Return [X, Y] of the center of cell containing provided text 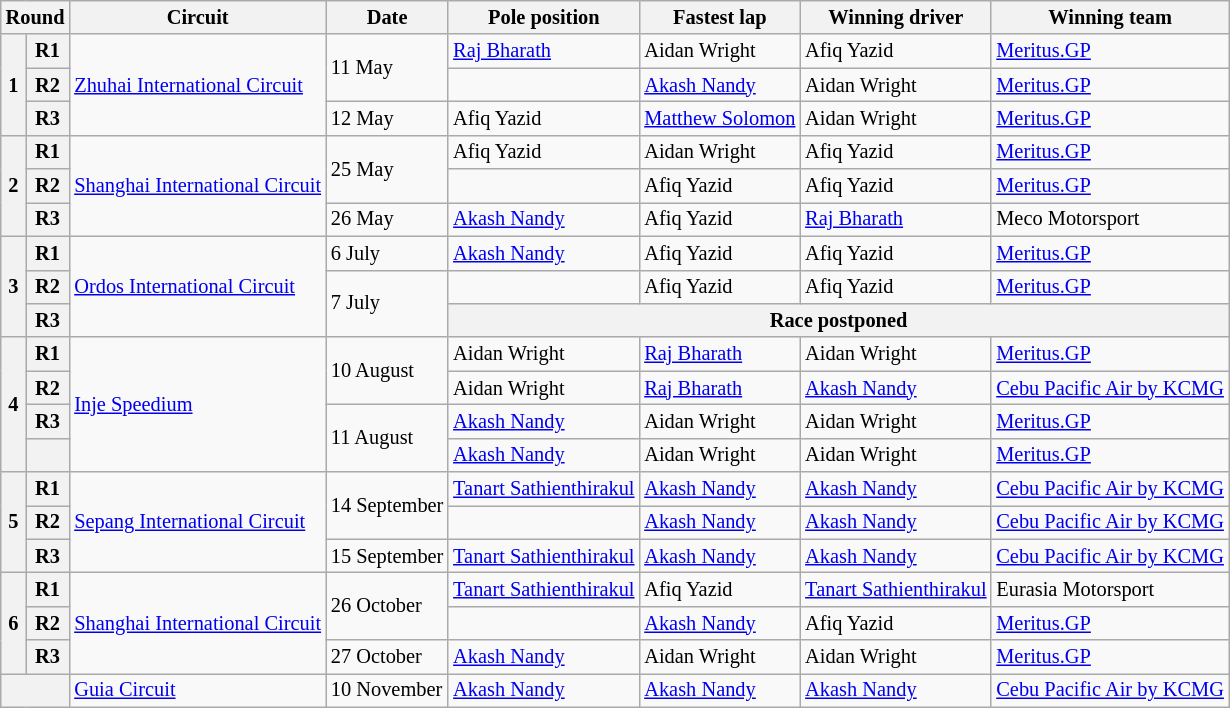
Fastest lap [720, 17]
Circuit [198, 17]
12 May [387, 118]
Date [387, 17]
10 November [387, 690]
Sepang International Circuit [198, 522]
11 May [387, 68]
6 [14, 622]
Guia Circuit [198, 690]
6 July [387, 253]
Ordos International Circuit [198, 286]
2 [14, 186]
Pole position [544, 17]
14 September [387, 506]
Round [36, 17]
Meco Motorsport [1110, 219]
11 August [387, 438]
1 [14, 84]
26 October [387, 606]
Matthew Solomon [720, 118]
3 [14, 286]
Eurasia Motorsport [1110, 589]
27 October [387, 657]
Winning driver [896, 17]
5 [14, 522]
25 May [387, 168]
15 September [387, 556]
Race postponed [838, 320]
26 May [387, 219]
10 August [387, 370]
4 [14, 404]
Inje Speedium [198, 404]
Winning team [1110, 17]
7 July [387, 304]
Zhuhai International Circuit [198, 84]
